Search for the cell housing the specified text and yield its [X, Y] center coordinate. 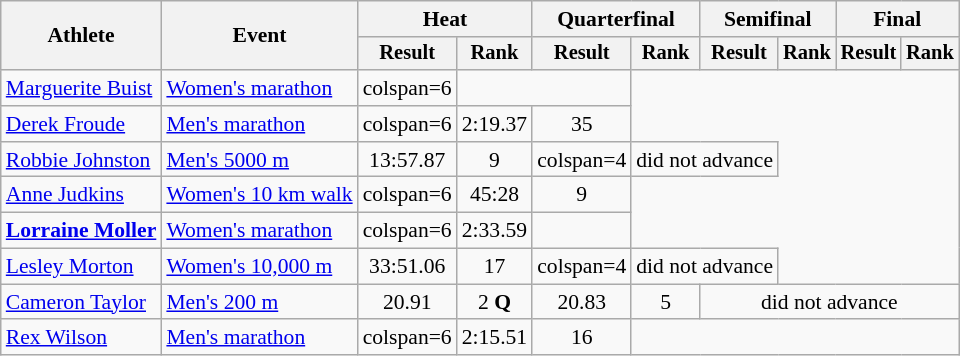
2:33.59 [494, 231]
35 [582, 124]
Women's 10 km walk [259, 195]
16 [582, 338]
Women's 10,000 m [259, 267]
Lorraine Moller [82, 231]
Event [259, 36]
Lesley Morton [82, 267]
45:28 [494, 195]
17 [494, 267]
Final [898, 19]
Men's 200 m [259, 302]
Marguerite Buist [82, 88]
Heat [446, 19]
2:19.37 [494, 124]
20.91 [408, 302]
20.83 [582, 302]
Robbie Johnston [82, 160]
33:51.06 [408, 267]
Derek Froude [82, 124]
Men's 5000 m [259, 160]
2:15.51 [494, 338]
Semifinal [768, 19]
Rex Wilson [82, 338]
Athlete [82, 36]
13:57.87 [408, 160]
Anne Judkins [82, 195]
Cameron Taylor [82, 302]
2 Q [494, 302]
Quarterfinal [616, 19]
5 [666, 302]
